For the text-containing cell, return its midpoint in (X, Y) coordinate format. 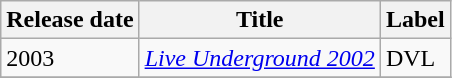
Title (260, 20)
Release date (70, 20)
2003 (70, 58)
Live Underground 2002 (260, 58)
Label (415, 20)
DVL (415, 58)
